Locate the cell with the specified text and output its (x, y) center coordinate. 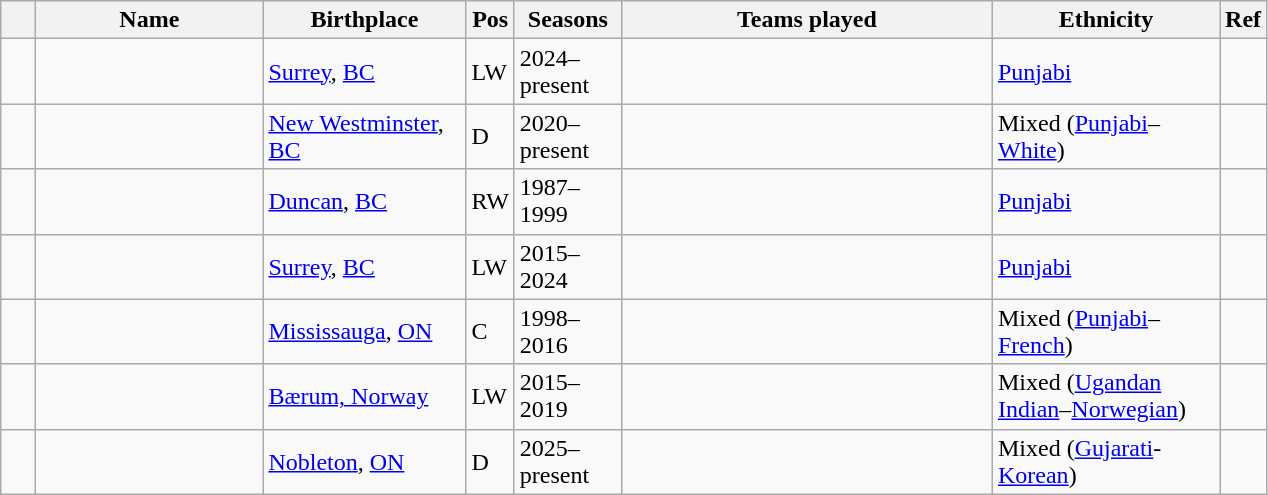
Nobleton, ON (364, 462)
Mixed (Gujarati-Korean) (1106, 462)
Bærum, Norway (364, 396)
Mixed (Punjabi–White) (1106, 136)
Mississauga, ON (364, 332)
2015–2019 (568, 396)
Teams played (806, 20)
C (490, 332)
Mixed (Punjabi–French) (1106, 332)
Ethnicity (1106, 20)
Name (150, 20)
2020–present (568, 136)
Pos (490, 20)
Mixed (Ugandan Indian–Norwegian) (1106, 396)
Duncan, BC (364, 202)
Birthplace (364, 20)
New Westminster, BC (364, 136)
2015–2024 (568, 266)
1987–1999 (568, 202)
2024–present (568, 72)
Ref (1244, 20)
2025–present (568, 462)
Seasons (568, 20)
1998–2016 (568, 332)
RW (490, 202)
